Locate the cell with the specified text and output its (X, Y) center coordinate. 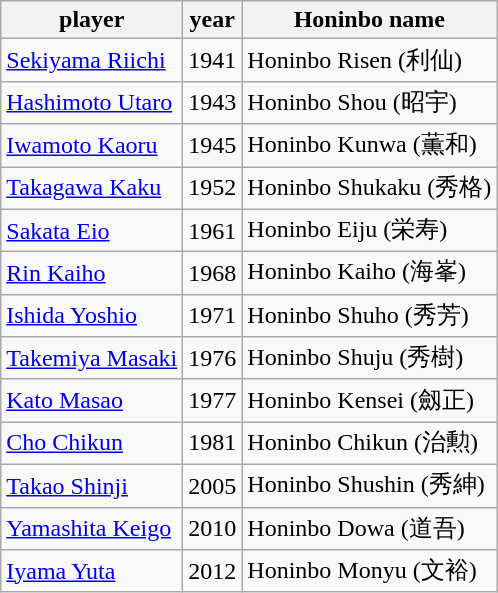
Honinbo Kunwa (薫和) (370, 146)
Takemiya Masaki (92, 358)
Ishida Yoshio (92, 316)
Honinbo Shuho (秀芳) (370, 316)
Kato Masao (92, 400)
Iyama Yuta (92, 572)
Yamashita Keigo (92, 528)
1943 (212, 102)
Honinbo Monyu (文裕) (370, 572)
1976 (212, 358)
2012 (212, 572)
1961 (212, 230)
Honinbo Dowa (道吾) (370, 528)
1977 (212, 400)
Honinbo Kaiho (海峯) (370, 274)
1968 (212, 274)
year (212, 20)
1941 (212, 60)
Iwamoto Kaoru (92, 146)
Sakata Eio (92, 230)
player (92, 20)
1981 (212, 444)
Sekiyama Riichi (92, 60)
1971 (212, 316)
Honinbo Shuju (秀樹) (370, 358)
2010 (212, 528)
Honinbo Shou (昭宇) (370, 102)
Honinbo Shukaku (秀格) (370, 188)
1952 (212, 188)
Hashimoto Utaro (92, 102)
Honinbo Kensei (劔正) (370, 400)
Rin Kaiho (92, 274)
Honinbo Shushin (秀紳) (370, 486)
Honinbo Risen (利仙) (370, 60)
2005 (212, 486)
Takagawa Kaku (92, 188)
1945 (212, 146)
Cho Chikun (92, 444)
Honinbo Chikun (治勲) (370, 444)
Honinbo name (370, 20)
Takao Shinji (92, 486)
Honinbo Eiju (栄寿) (370, 230)
